Search for the cell housing the specified text and yield its (X, Y) center coordinate. 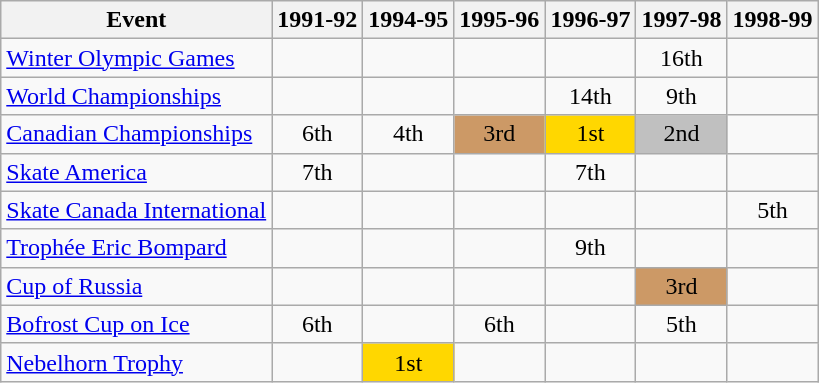
4th (408, 134)
1998-99 (772, 20)
Winter Olympic Games (136, 58)
1995-96 (500, 20)
14th (590, 96)
Nebelhorn Trophy (136, 362)
Skate America (136, 172)
16th (682, 58)
1994-95 (408, 20)
Cup of Russia (136, 286)
1991-92 (318, 20)
Trophée Eric Bompard (136, 248)
Canadian Championships (136, 134)
Event (136, 20)
Skate Canada International (136, 210)
1997-98 (682, 20)
2nd (682, 134)
World Championships (136, 96)
1996-97 (590, 20)
Bofrost Cup on Ice (136, 324)
